Search for the cell housing the specified text and yield its [x, y] center coordinate. 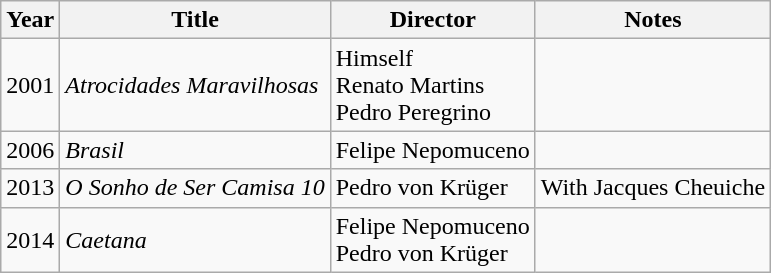
Director [432, 20]
2013 [30, 188]
Brasil [195, 150]
Year [30, 20]
Title [195, 20]
2006 [30, 150]
Notes [652, 20]
Felipe Nepomuceno [432, 150]
Caetana [195, 240]
HimselfRenato MartinsPedro Peregrino [432, 85]
Felipe NepomucenoPedro von Krüger [432, 240]
O Sonho de Ser Camisa 10 [195, 188]
Atrocidades Maravilhosas [195, 85]
2014 [30, 240]
With Jacques Cheuiche [652, 188]
2001 [30, 85]
Pedro von Krüger [432, 188]
